Find where the given text appears and provide that cell's center as (X, Y) coordinate. 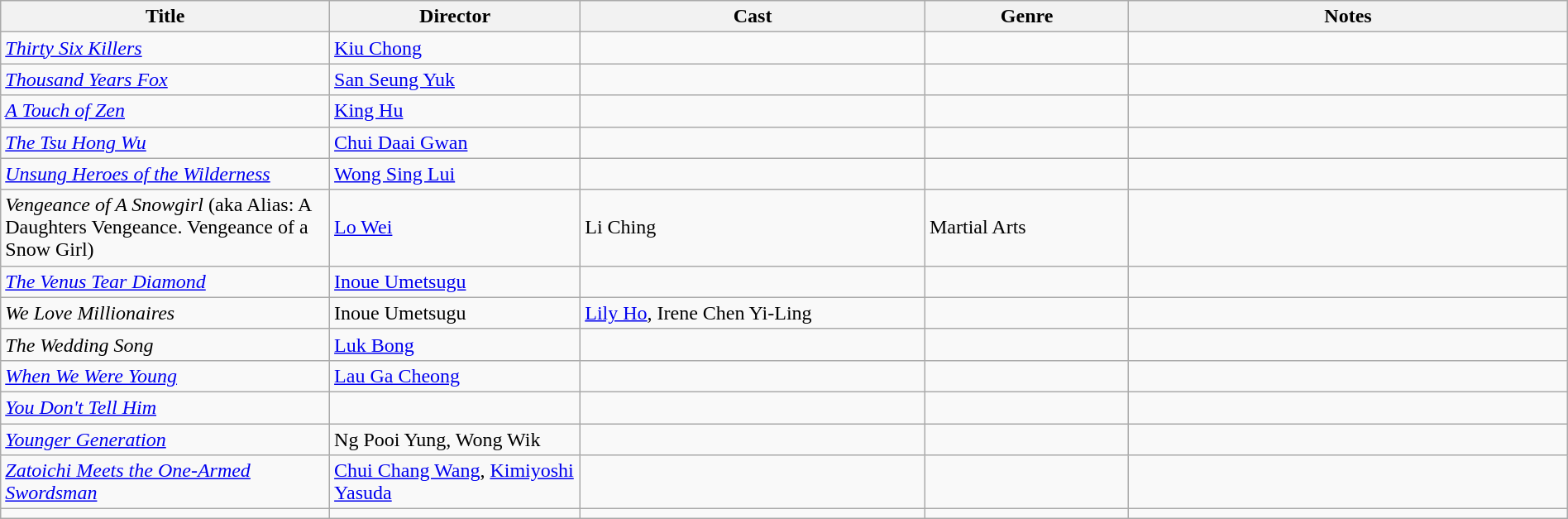
Vengeance of A Snowgirl (aka Alias: A Daughters Vengeance. Vengeance of a Snow Girl) (165, 228)
When We Were Young (165, 376)
San Seung Yuk (455, 79)
Title (165, 17)
The Tsu Hong Wu (165, 142)
Notes (1348, 17)
Kiu Chong (455, 48)
The Venus Tear Diamond (165, 281)
You Don't Tell Him (165, 407)
Ng Pooi Yung, Wong Wik (455, 440)
Chui Daai Gwan (455, 142)
King Hu (455, 111)
Cast (753, 17)
Thirty Six Killers (165, 48)
Wong Sing Lui (455, 174)
We Love Millionaires (165, 313)
Thousand Years Fox (165, 79)
A Touch of Zen (165, 111)
Zatoichi Meets the One-Armed Swordsman (165, 482)
Martial Arts (1026, 228)
Luk Bong (455, 344)
Genre (1026, 17)
Lily Ho, Irene Chen Yi-Ling (753, 313)
Younger Generation (165, 440)
Lau Ga Cheong (455, 376)
Lo Wei (455, 228)
Chui Chang Wang, Kimiyoshi Yasuda (455, 482)
Director (455, 17)
The Wedding Song (165, 344)
Li Ching (753, 228)
Unsung Heroes of the Wilderness (165, 174)
